Determine the (x, y) coordinate at the center of the cell enclosing the given text.  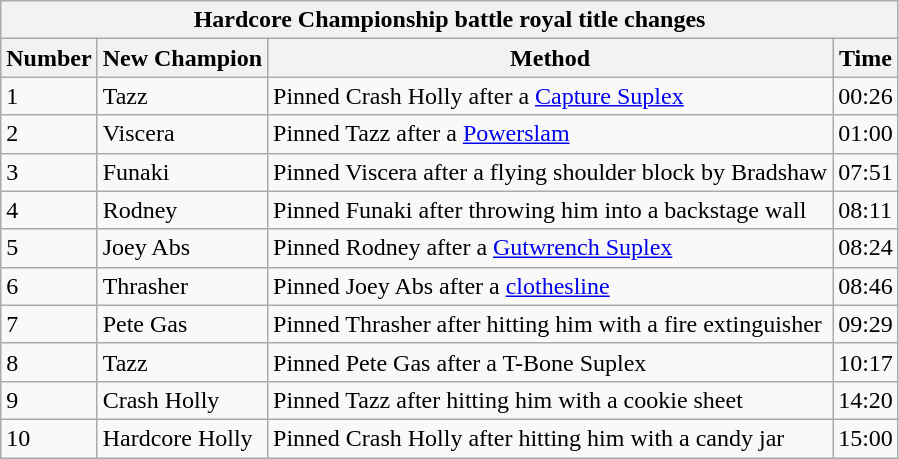
08:24 (866, 248)
10:17 (866, 362)
Funaki (182, 172)
01:00 (866, 134)
4 (49, 210)
Pinned Pete Gas after a T-Bone Suplex (550, 362)
Pinned Tazz after hitting him with a cookie sheet (550, 400)
Pinned Tazz after a Powerslam (550, 134)
Hardcore Holly (182, 438)
14:20 (866, 400)
Pinned Crash Holly after a Capture Suplex (550, 96)
Thrasher (182, 286)
Pinned Joey Abs after a clothesline (550, 286)
Rodney (182, 210)
09:29 (866, 324)
Method (550, 58)
Crash Holly (182, 400)
08:11 (866, 210)
8 (49, 362)
Viscera (182, 134)
07:51 (866, 172)
00:26 (866, 96)
Pinned Funaki after throwing him into a backstage wall (550, 210)
Pete Gas (182, 324)
Pinned Crash Holly after hitting him with a candy jar (550, 438)
10 (49, 438)
Pinned Viscera after a flying shoulder block by Bradshaw (550, 172)
5 (49, 248)
Number (49, 58)
Time (866, 58)
3 (49, 172)
Hardcore Championship battle royal title changes (450, 20)
15:00 (866, 438)
7 (49, 324)
Joey Abs (182, 248)
New Champion (182, 58)
6 (49, 286)
08:46 (866, 286)
9 (49, 400)
Pinned Thrasher after hitting him with a fire extinguisher (550, 324)
Pinned Rodney after a Gutwrench Suplex (550, 248)
1 (49, 96)
2 (49, 134)
